Identify which cell holds the provided text, then report its [X, Y] central coordinate. 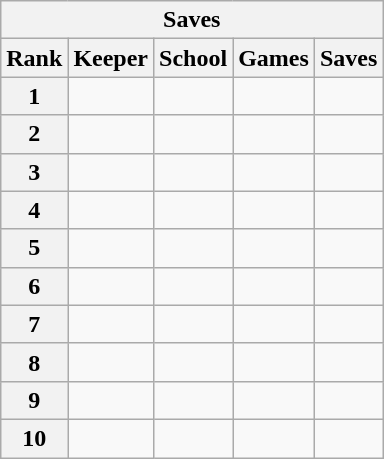
10 [34, 438]
School [194, 58]
Rank [34, 58]
5 [34, 248]
3 [34, 172]
4 [34, 210]
6 [34, 286]
Games [274, 58]
9 [34, 400]
8 [34, 362]
Keeper [111, 58]
1 [34, 96]
2 [34, 134]
7 [34, 324]
